Search for the cell housing the specified text and yield its [X, Y] center coordinate. 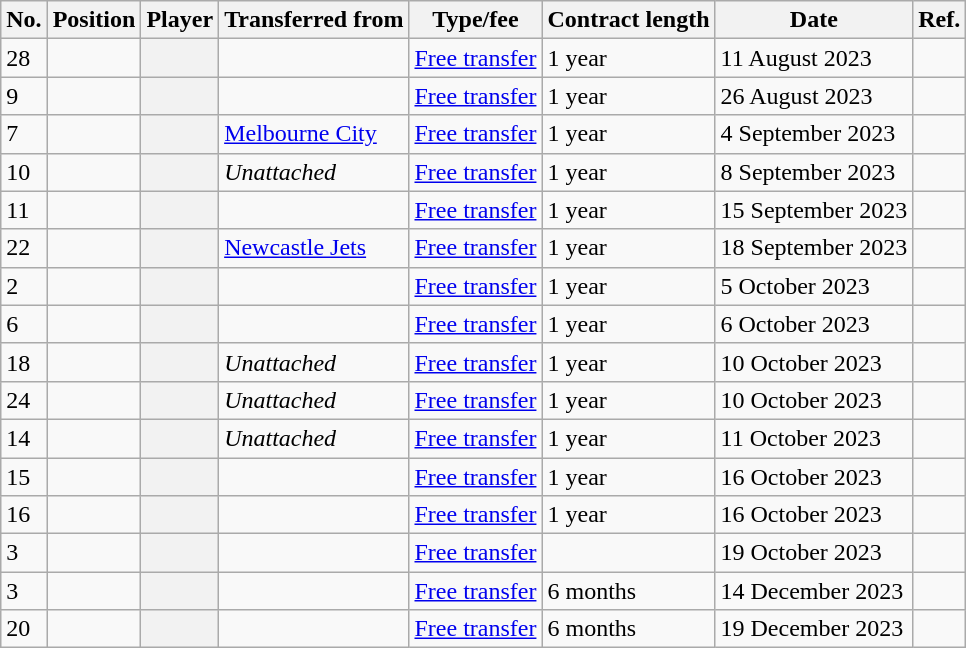
2 [24, 286]
11 October 2023 [814, 438]
14 December 2023 [814, 591]
6 October 2023 [814, 324]
19 December 2023 [814, 629]
26 August 2023 [814, 96]
4 September 2023 [814, 134]
28 [24, 58]
18 September 2023 [814, 248]
7 [24, 134]
9 [24, 96]
11 August 2023 [814, 58]
8 September 2023 [814, 172]
Date [814, 20]
Type/fee [476, 20]
Transferred from [314, 20]
10 [24, 172]
Newcastle Jets [314, 248]
5 October 2023 [814, 286]
No. [24, 20]
Position [94, 20]
Contract length [628, 20]
15 [24, 477]
Ref. [940, 20]
11 [24, 210]
16 [24, 515]
18 [24, 362]
22 [24, 248]
Melbourne City [314, 134]
24 [24, 400]
20 [24, 629]
14 [24, 438]
19 October 2023 [814, 553]
15 September 2023 [814, 210]
6 [24, 324]
Player [180, 20]
